Identify which cell holds the provided text, then report its [X, Y] central coordinate. 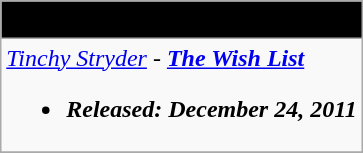
Information [182, 20]
Tinchy Stryder - The Wish ListReleased: December 24, 2011 [182, 96]
